Search for the cell housing the specified text and yield its (X, Y) center coordinate. 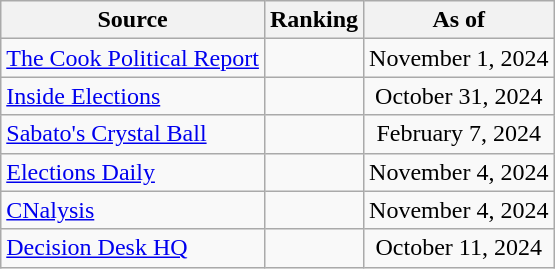
CNalysis (133, 210)
February 7, 2024 (459, 134)
Sabato's Crystal Ball (133, 134)
October 31, 2024 (459, 96)
October 11, 2024 (459, 248)
Source (133, 20)
Elections Daily (133, 172)
Ranking (314, 20)
Decision Desk HQ (133, 248)
The Cook Political Report (133, 58)
As of (459, 20)
Inside Elections (133, 96)
November 1, 2024 (459, 58)
